From the cell containing the given text, extract its center point as [x, y] coordinate. 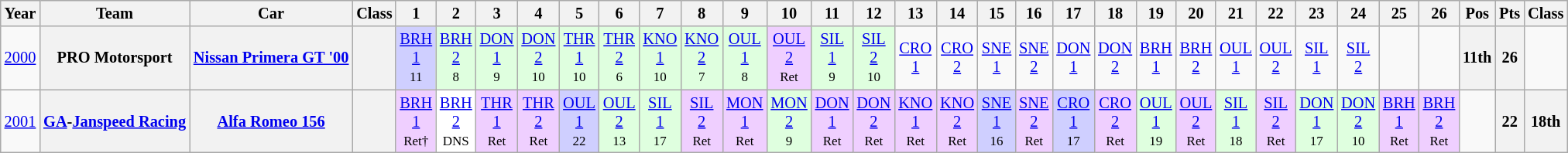
CRO117 [1073, 121]
SIL117 [660, 121]
KNO2Ret [957, 121]
13 [915, 13]
18 [1115, 13]
BRH1 [1156, 58]
19 [1156, 13]
THR1Ret [497, 121]
18th [1546, 121]
MON1Ret [745, 121]
Team [115, 13]
SIL210 [873, 58]
DON1 [1073, 58]
2 [456, 13]
2000 [20, 58]
BRH1Ret [1399, 121]
CRO2Ret [1115, 121]
SIL1 [1316, 58]
Alfa Romeo 156 [271, 121]
25 [1399, 13]
OUL213 [619, 121]
21 [1236, 13]
BRH2 [1196, 58]
BRH2DNS [456, 121]
MON29 [788, 121]
11 [832, 13]
SIL118 [1236, 121]
THR2Ret [538, 121]
15 [997, 13]
CRO1 [915, 58]
BRH1Ret† [416, 121]
DON19 [497, 58]
11th [1477, 58]
12 [873, 13]
6 [619, 13]
BRH28 [456, 58]
Year [20, 13]
KNO1Ret [915, 121]
Car [271, 13]
SNE2Ret [1034, 121]
3 [497, 13]
8 [702, 13]
14 [957, 13]
DON2 [1115, 58]
BRH111 [416, 58]
BRH2Ret [1439, 121]
THR110 [579, 58]
CRO2 [957, 58]
KNO110 [660, 58]
9 [745, 13]
KNO27 [702, 58]
DON1Ret [832, 121]
Pts [1510, 13]
SIL19 [832, 58]
SNE2 [1034, 58]
OUL122 [579, 121]
OUL1 [1236, 58]
Nissan Primera GT '00 [271, 58]
DON117 [1316, 121]
THR26 [619, 58]
1 [416, 13]
OUL119 [1156, 121]
4 [538, 13]
OUL2 [1276, 58]
24 [1358, 13]
SIL2 [1358, 58]
SNE116 [997, 121]
23 [1316, 13]
OUL18 [745, 58]
5 [579, 13]
7 [660, 13]
Pos [1477, 13]
GA-Janspeed Racing [115, 121]
2001 [20, 121]
20 [1196, 13]
16 [1034, 13]
SNE1 [997, 58]
10 [788, 13]
DON2Ret [873, 121]
PRO Motorsport [115, 58]
17 [1073, 13]
